Pinpoint the cell where the given text exists, returning its (X, Y) midpoint coordinate. 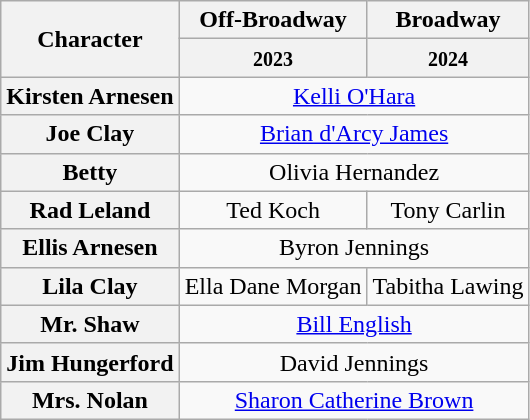
Ted Koch (273, 210)
Lila Clay (90, 286)
Off-Broadway (273, 20)
Ella Dane Morgan (273, 286)
Mrs. Nolan (90, 400)
Character (90, 39)
Tabitha Lawing (448, 286)
Bill English (354, 324)
Jim Hungerford (90, 362)
Brian d'Arcy James (354, 134)
Sharon Catherine Brown (354, 400)
Broadway (448, 20)
Kirsten Arnesen (90, 96)
Byron Jennings (354, 248)
Tony Carlin (448, 210)
David Jennings (354, 362)
Mr. Shaw (90, 324)
2023 (273, 58)
2024 (448, 58)
Olivia Hernandez (354, 172)
Ellis Arnesen (90, 248)
Rad Leland (90, 210)
Kelli O'Hara (354, 96)
Joe Clay (90, 134)
Betty (90, 172)
